Capture the cell that displays the provided text and extract its [X, Y] central coordinate. 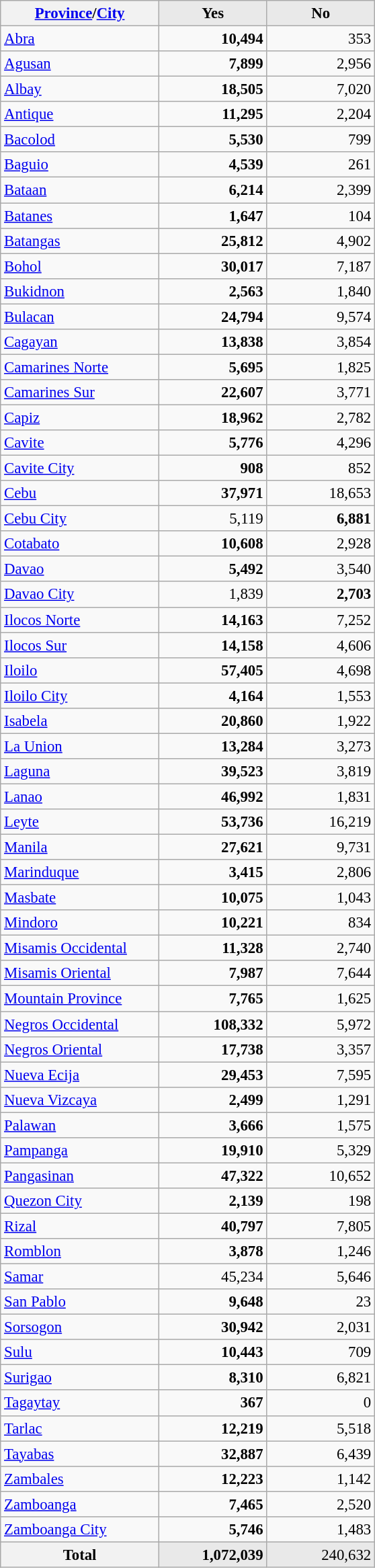
2,139 [212, 1201]
799 [321, 140]
Agusan [80, 64]
37,971 [212, 493]
Pampanga [80, 1151]
Romblon [80, 1251]
261 [321, 165]
3,415 [212, 872]
7,805 [321, 1226]
Mountain Province [80, 999]
Yes [212, 13]
Rizal [80, 1226]
1,840 [321, 291]
7,765 [212, 999]
9,731 [321, 848]
9,648 [212, 1302]
5,972 [321, 1024]
108,332 [212, 1024]
7,252 [321, 620]
27,621 [212, 848]
198 [321, 1201]
Negros Oriental [80, 1049]
32,887 [212, 1454]
10,443 [212, 1352]
3,666 [212, 1125]
Tayabas [80, 1454]
3,854 [321, 342]
Pangasinan [80, 1175]
Iloilo [80, 670]
Laguna [80, 772]
Davao City [80, 595]
Camarines Norte [80, 367]
23 [321, 1302]
Capiz [80, 417]
Davao [80, 569]
45,234 [212, 1277]
1,553 [321, 696]
2,520 [321, 1504]
11,328 [212, 948]
39,523 [212, 772]
Quezon City [80, 1201]
5,492 [212, 569]
240,632 [321, 1555]
3,819 [321, 772]
2,956 [321, 64]
2,204 [321, 114]
Cebu City [80, 519]
19,910 [212, 1151]
Nueva Vizcaya [80, 1100]
3,273 [321, 746]
5,119 [212, 519]
Leyte [80, 822]
852 [321, 468]
1,839 [212, 595]
5,776 [212, 443]
Manila [80, 848]
10,221 [212, 923]
Batangas [80, 241]
30,017 [212, 266]
8,310 [212, 1378]
1,246 [321, 1251]
20,860 [212, 721]
7,595 [321, 1075]
53,736 [212, 822]
Cagayan [80, 342]
709 [321, 1352]
Negros Occidental [80, 1024]
Masbate [80, 898]
3,878 [212, 1251]
Albay [80, 89]
11,295 [212, 114]
2,031 [321, 1327]
2,928 [321, 544]
Tarlac [80, 1428]
Bohol [80, 266]
12,223 [212, 1479]
Cavite [80, 443]
1,291 [321, 1100]
13,838 [212, 342]
2,399 [321, 190]
Mindoro [80, 923]
Zambales [80, 1479]
6,439 [321, 1454]
16,219 [321, 822]
22,607 [212, 393]
10,608 [212, 544]
La Union [80, 746]
Lanao [80, 796]
4,539 [212, 165]
Zamboanga City [80, 1530]
Cotabato [80, 544]
Camarines Sur [80, 393]
18,653 [321, 493]
San Pablo [80, 1302]
Isabela [80, 721]
2,563 [212, 291]
Cebu [80, 493]
Surigao [80, 1378]
13,284 [212, 746]
1,043 [321, 898]
6,214 [212, 190]
5,518 [321, 1428]
367 [212, 1403]
5,329 [321, 1151]
1,072,039 [212, 1555]
1,825 [321, 367]
2,740 [321, 948]
18,505 [212, 89]
Nueva Ecija [80, 1075]
3,771 [321, 393]
No [321, 13]
834 [321, 923]
Zamboanga [80, 1504]
Tagaytay [80, 1403]
10,075 [212, 898]
40,797 [212, 1226]
Baguio [80, 165]
4,698 [321, 670]
1,142 [321, 1479]
14,163 [212, 620]
9,574 [321, 317]
6,821 [321, 1378]
4,606 [321, 645]
5,530 [212, 140]
Iloilo City [80, 696]
Antique [80, 114]
7,020 [321, 89]
47,322 [212, 1175]
5,695 [212, 367]
1,647 [212, 216]
10,652 [321, 1175]
4,902 [321, 241]
Province/City [80, 13]
3,357 [321, 1049]
29,453 [212, 1075]
17,738 [212, 1049]
Cavite City [80, 468]
1,922 [321, 721]
1,483 [321, 1530]
Misamis Oriental [80, 974]
5,746 [212, 1530]
0 [321, 1403]
908 [212, 468]
4,164 [212, 696]
18,962 [212, 417]
10,494 [212, 39]
Ilocos Norte [80, 620]
Batanes [80, 216]
14,158 [212, 645]
7,987 [212, 974]
Bataan [80, 190]
Bukidnon [80, 291]
104 [321, 216]
7,465 [212, 1504]
7,187 [321, 266]
1,831 [321, 796]
Bulacan [80, 317]
Bacolod [80, 140]
1,625 [321, 999]
Sorsogon [80, 1327]
2,703 [321, 595]
24,794 [212, 317]
7,644 [321, 974]
30,942 [212, 1327]
25,812 [212, 241]
57,405 [212, 670]
5,646 [321, 1277]
2,806 [321, 872]
12,219 [212, 1428]
Sulu [80, 1352]
Misamis Occidental [80, 948]
1,575 [321, 1125]
Samar [80, 1277]
Abra [80, 39]
7,899 [212, 64]
46,992 [212, 796]
6,881 [321, 519]
Ilocos Sur [80, 645]
Total [80, 1555]
2,782 [321, 417]
Marinduque [80, 872]
2,499 [212, 1100]
4,296 [321, 443]
353 [321, 39]
3,540 [321, 569]
Palawan [80, 1125]
